Determine the (X, Y) coordinate at the center of the cell enclosing the given text.  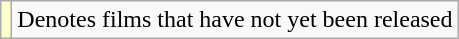
Denotes films that have not yet been released (235, 20)
